Identify which cell holds the provided text, then report its [X, Y] central coordinate. 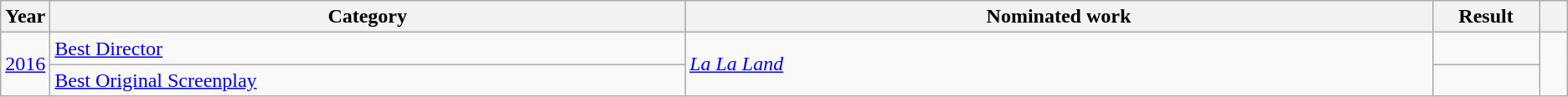
Best Original Screenplay [368, 80]
2016 [25, 64]
Result [1486, 17]
Nominated work [1059, 17]
Best Director [368, 48]
La La Land [1059, 64]
Category [368, 17]
Year [25, 17]
